Scan for the cell matching the given text and deliver its (x, y) coordinate at center. 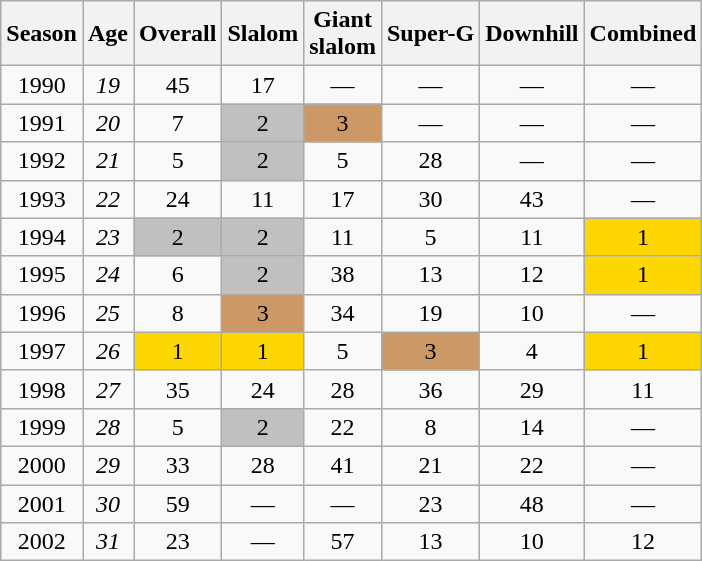
27 (108, 389)
25 (108, 313)
2002 (42, 542)
35 (178, 389)
Super-G (430, 34)
2000 (42, 465)
33 (178, 465)
Age (108, 34)
1991 (42, 123)
31 (108, 542)
1997 (42, 351)
Slalom (263, 34)
Overall (178, 34)
45 (178, 85)
1996 (42, 313)
2001 (42, 503)
57 (343, 542)
38 (343, 275)
Season (42, 34)
1999 (42, 427)
36 (430, 389)
6 (178, 275)
26 (108, 351)
48 (532, 503)
41 (343, 465)
7 (178, 123)
1995 (42, 275)
1994 (42, 237)
Giantslalom (343, 34)
14 (532, 427)
34 (343, 313)
59 (178, 503)
1992 (42, 161)
1993 (42, 199)
4 (532, 351)
43 (532, 199)
20 (108, 123)
Combined (643, 34)
1998 (42, 389)
Downhill (532, 34)
1990 (42, 85)
